Capture the cell that displays the provided text and extract its (X, Y) central coordinate. 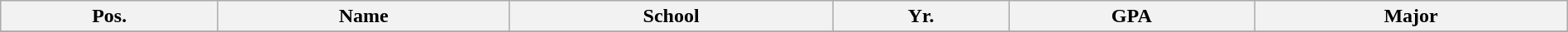
Pos. (109, 16)
Yr. (920, 16)
Major (1411, 16)
GPA (1131, 16)
Name (364, 16)
School (672, 16)
